Return the (x, y) coordinate for the center point of the cell that contains the specified text.  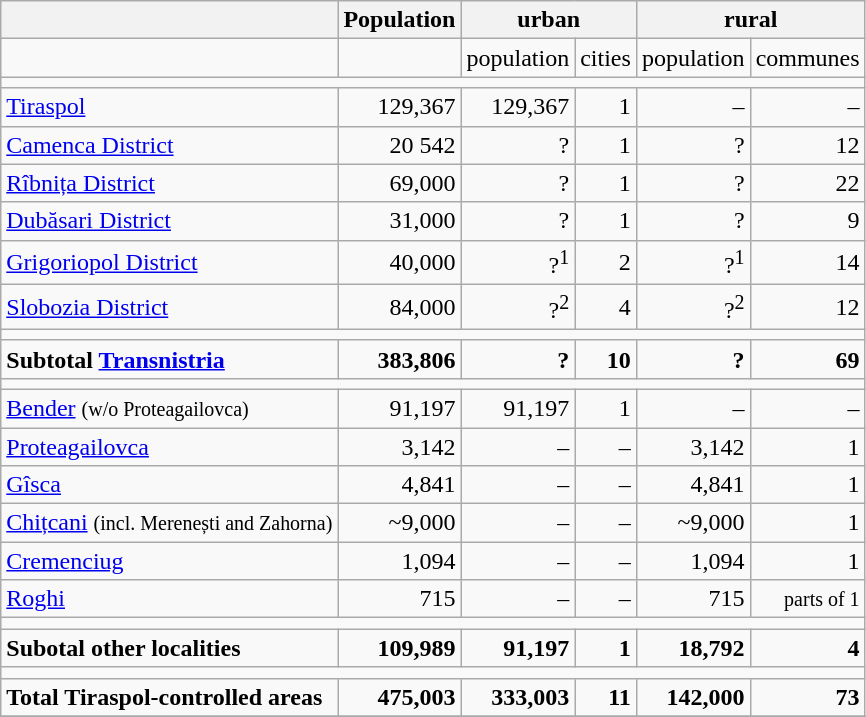
cities (606, 58)
10 (606, 359)
84,000 (400, 308)
Gîsca (170, 485)
383,806 (400, 359)
Total Tiraspol-controlled areas (170, 697)
Rîbnița District (170, 183)
Grigoriopol District (170, 262)
31,000 (400, 221)
rural (750, 20)
18,792 (693, 648)
22 (808, 183)
142,000 (693, 697)
2 (606, 262)
475,003 (400, 697)
Camenca District (170, 145)
11 (606, 697)
109,989 (400, 648)
9 (808, 221)
Dubăsari District (170, 221)
40,000 (400, 262)
Bender (w/o Proteagailovca) (170, 408)
14 (808, 262)
69 (808, 359)
20 542 (400, 145)
Slobozia District (170, 308)
73 (808, 697)
Proteagailovca (170, 447)
333,003 (518, 697)
Tiraspol (170, 107)
communes (808, 58)
urban (548, 20)
Subotal other localities (170, 648)
Population (400, 20)
Chițcani (incl. Merenești and Zahorna) (170, 523)
69,000 (400, 183)
Subtotal Transnistria (170, 359)
parts of 1 (808, 599)
Cremenciug (170, 561)
Roghi (170, 599)
